Search for the cell housing the specified text and yield its (x, y) center coordinate. 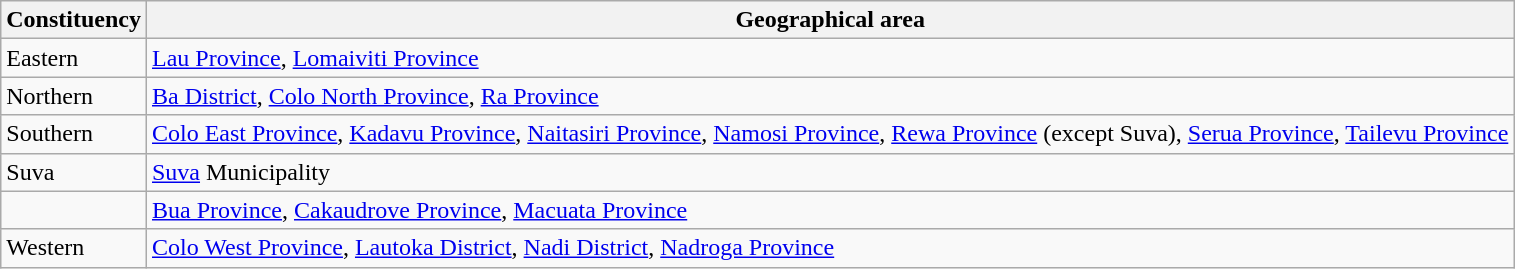
Lau Province, Lomaiviti Province (830, 58)
Colo West Province, Lautoka District, Nadi District, Nadroga Province (830, 248)
Colo East Province, Kadavu Province, Naitasiri Province, Namosi Province, Rewa Province (except Suva), Serua Province, Tailevu Province (830, 134)
Ba District, Colo North Province, Ra Province (830, 96)
Constituency (74, 20)
Suva Municipality (830, 172)
Northern (74, 96)
Western (74, 248)
Suva (74, 172)
Eastern (74, 58)
Geographical area (830, 20)
Bua Province, Cakaudrove Province, Macuata Province (830, 210)
Southern (74, 134)
